For the text-containing cell, return its midpoint in (x, y) coordinate format. 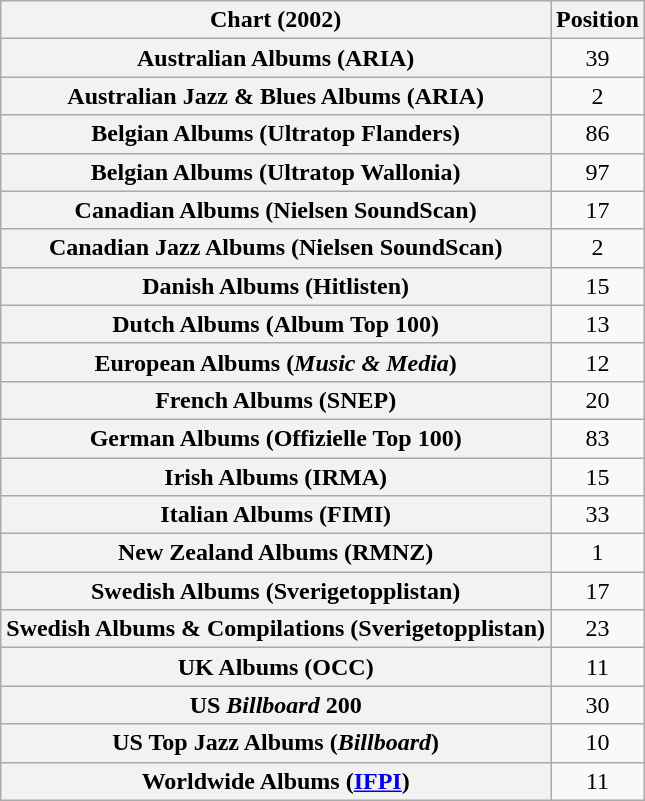
New Zealand Albums (RMNZ) (276, 553)
UK Albums (OCC) (276, 667)
13 (598, 324)
33 (598, 515)
Australian Albums (ARIA) (276, 58)
Chart (2002) (276, 20)
US Billboard 200 (276, 705)
Belgian Albums (Ultratop Wallonia) (276, 172)
US Top Jazz Albums (Billboard) (276, 743)
French Albums (SNEP) (276, 400)
Italian Albums (FIMI) (276, 515)
Australian Jazz & Blues Albums (ARIA) (276, 96)
Canadian Albums (Nielsen SoundScan) (276, 210)
Belgian Albums (Ultratop Flanders) (276, 134)
Swedish Albums (Sverigetopplistan) (276, 591)
Swedish Albums & Compilations (Sverigetopplistan) (276, 629)
Dutch Albums (Album Top 100) (276, 324)
Canadian Jazz Albums (Nielsen SoundScan) (276, 248)
European Albums (Music & Media) (276, 362)
1 (598, 553)
10 (598, 743)
20 (598, 400)
Danish Albums (Hitlisten) (276, 286)
83 (598, 438)
German Albums (Offizielle Top 100) (276, 438)
23 (598, 629)
86 (598, 134)
12 (598, 362)
97 (598, 172)
Position (598, 20)
39 (598, 58)
Worldwide Albums (IFPI) (276, 781)
Irish Albums (IRMA) (276, 477)
30 (598, 705)
